Provide the (X, Y) coordinate of the cell's center where the given text is located.  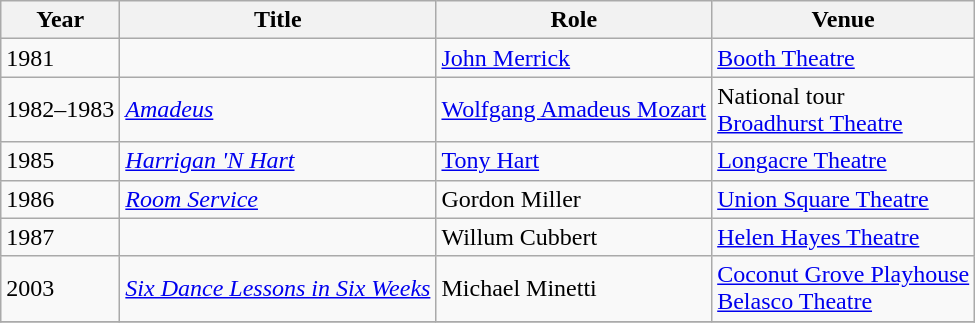
Michael Minetti (574, 288)
Harrigan 'N Hart (278, 161)
1986 (60, 199)
1985 (60, 161)
John Merrick (574, 58)
Union Square Theatre (844, 199)
Helen Hayes Theatre (844, 237)
Coconut Grove PlayhouseBelasco Theatre (844, 288)
National tourBroadhurst Theatre (844, 110)
2003 (60, 288)
Amadeus (278, 110)
1987 (60, 237)
Longacre Theatre (844, 161)
Willum Cubbert (574, 237)
Wolfgang Amadeus Mozart (574, 110)
Tony Hart (574, 161)
1981 (60, 58)
Room Service (278, 199)
Six Dance Lessons in Six Weeks (278, 288)
1982–1983 (60, 110)
Venue (844, 20)
Gordon Miller (574, 199)
Role (574, 20)
Title (278, 20)
Year (60, 20)
Booth Theatre (844, 58)
